Detect which cell encompasses the target text, then output its (x, y) center coordinate. 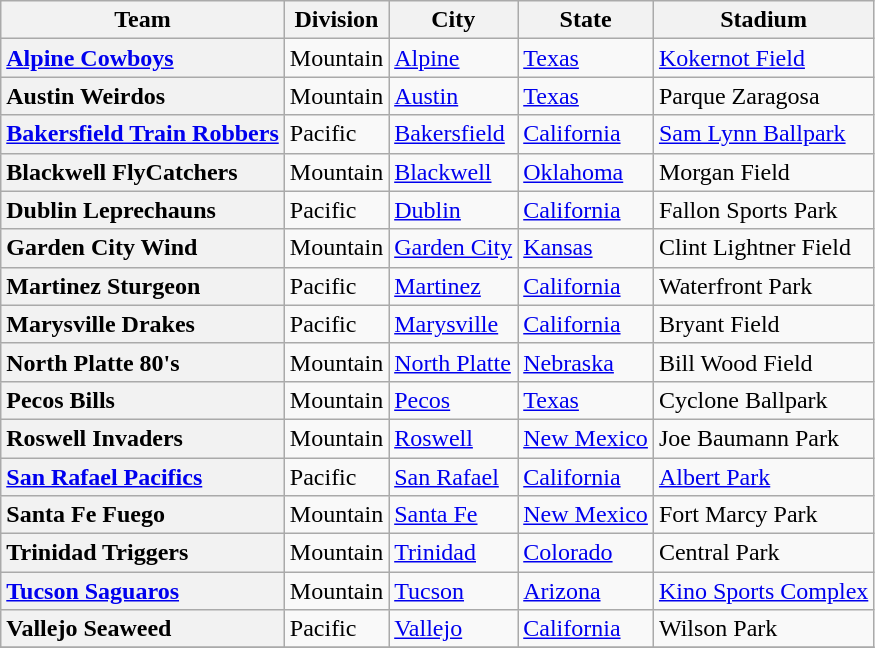
Vallejo (454, 629)
Kansas (586, 248)
Stadium (763, 20)
Garden City Wind (143, 248)
Joe Baumann Park (763, 438)
Martinez Sturgeon (143, 286)
San Rafael Pacifics (143, 477)
Sam Lynn Ballpark (763, 134)
City (454, 20)
Division (336, 20)
Cyclone Ballpark (763, 400)
Fort Marcy Park (763, 515)
Albert Park (763, 477)
Garden City (454, 248)
Fallon Sports Park (763, 210)
Pecos (454, 400)
Wilson Park (763, 629)
Blackwell FlyCatchers (143, 172)
Tucson (454, 591)
Alpine (454, 58)
Parque Zaragosa (763, 96)
San Rafael (454, 477)
North Platte 80's (143, 362)
Bryant Field (763, 324)
Kino Sports Complex (763, 591)
Central Park (763, 553)
Austin (454, 96)
Vallejo Seaweed (143, 629)
Austin Weirdos (143, 96)
Pecos Bills (143, 400)
Martinez (454, 286)
Alpine Cowboys (143, 58)
Morgan Field (763, 172)
Roswell (454, 438)
Kokernot Field (763, 58)
Clint Lightner Field (763, 248)
North Platte (454, 362)
Tucson Saguaros (143, 591)
Marysville Drakes (143, 324)
Bakersfield Train Robbers (143, 134)
Santa Fe (454, 515)
Team (143, 20)
Nebraska (586, 362)
State (586, 20)
Trinidad Triggers (143, 553)
Colorado (586, 553)
Waterfront Park (763, 286)
Oklahoma (586, 172)
Santa Fe Fuego (143, 515)
Marysville (454, 324)
Roswell Invaders (143, 438)
Arizona (586, 591)
Dublin (454, 210)
Blackwell (454, 172)
Trinidad (454, 553)
Bakersfield (454, 134)
Dublin Leprechauns (143, 210)
Bill Wood Field (763, 362)
